Capture the cell that displays the provided text and extract its (X, Y) central coordinate. 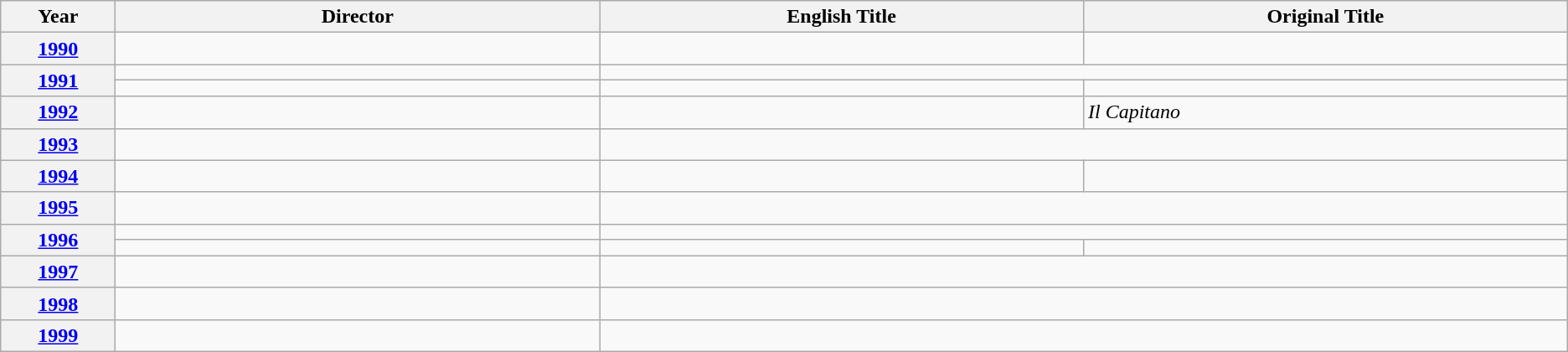
Director (358, 17)
1990 (59, 49)
1993 (59, 144)
1992 (59, 112)
1994 (59, 176)
Il Capitano (1325, 112)
1998 (59, 303)
1991 (59, 80)
English Title (842, 17)
1997 (59, 272)
Original Title (1325, 17)
1996 (59, 240)
1995 (59, 208)
Year (59, 17)
1999 (59, 335)
